Detect which cell encompasses the target text, then output its [X, Y] center coordinate. 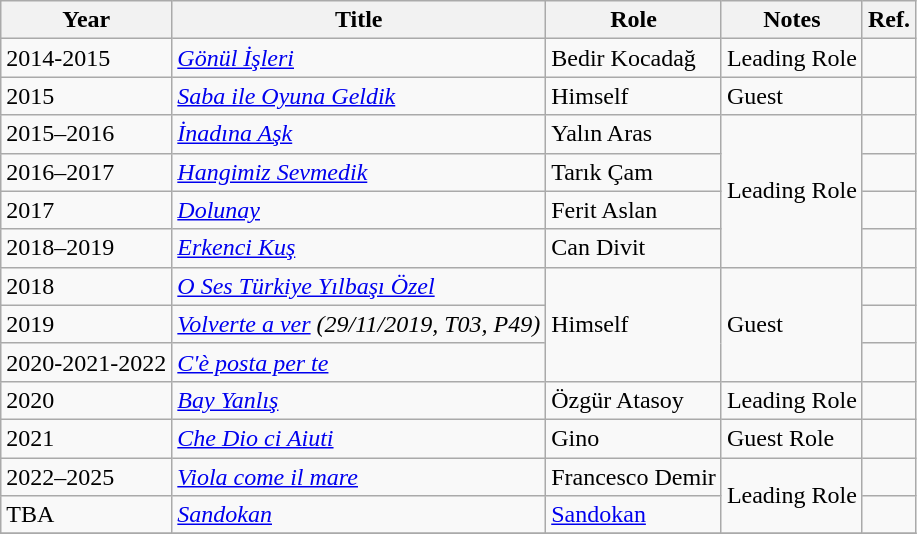
Özgür Atasoy [634, 400]
Yalın Aras [634, 134]
Bedir Kocadağ [634, 58]
Role [634, 20]
Tarık Çam [634, 172]
Che Dio ci Aiuti [359, 438]
Bay Yanlış [359, 400]
2020-2021-2022 [86, 362]
Erkenci Kuş [359, 248]
2015–2016 [86, 134]
2021 [86, 438]
Year [86, 20]
Viola come il mare [359, 477]
Notes [792, 20]
TBA [86, 515]
Title [359, 20]
C'è posta per te [359, 362]
2016–2017 [86, 172]
2020 [86, 400]
Saba ile Oyuna Geldik [359, 96]
Ref. [888, 20]
Ferit Aslan [634, 210]
Guest Role [792, 438]
2017 [86, 210]
2022–2025 [86, 477]
O Ses Türkiye Yılbaşı Özel [359, 286]
2018 [86, 286]
Gino [634, 438]
Volverte a ver (29/11/2019, T03, P49) [359, 324]
2018–2019 [86, 248]
Can Divit [634, 248]
Gönül İşleri [359, 58]
2019 [86, 324]
Dolunay [359, 210]
2015 [86, 96]
2014-2015 [86, 58]
Hangimiz Sevmedik [359, 172]
Francesco Demir [634, 477]
İnadına Aşk [359, 134]
